Capture the cell that displays the provided text and extract its (x, y) central coordinate. 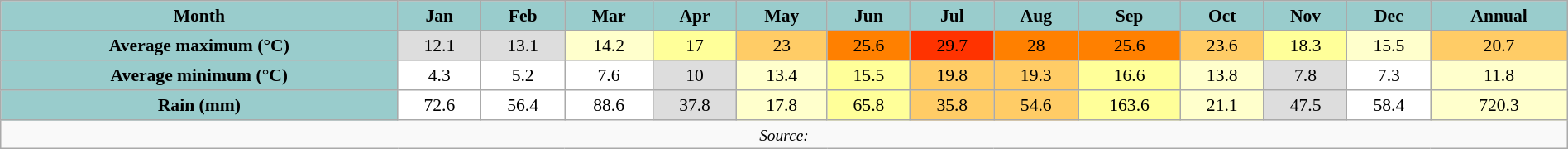
65.8 (868, 105)
Average minimum (°C) (199, 75)
720.3 (1499, 105)
19.3 (1036, 75)
Sep (1130, 16)
23.6 (1222, 46)
72.6 (440, 105)
7.8 (1305, 75)
4.3 (440, 75)
12.1 (440, 46)
17 (695, 46)
7.6 (609, 75)
16.6 (1130, 75)
Feb (523, 16)
Apr (695, 16)
7.3 (1389, 75)
37.8 (695, 105)
Oct (1222, 16)
Annual (1499, 16)
Source: (784, 134)
Month (199, 16)
Rain (mm) (199, 105)
13.1 (523, 46)
17.8 (782, 105)
20.7 (1499, 46)
58.4 (1389, 105)
21.1 (1222, 105)
13.8 (1222, 75)
29.7 (953, 46)
10 (695, 75)
Jun (868, 16)
88.6 (609, 105)
Jan (440, 16)
18.3 (1305, 46)
163.6 (1130, 105)
Jul (953, 16)
11.8 (1499, 75)
13.4 (782, 75)
Aug (1036, 16)
Average maximum (°C) (199, 46)
35.8 (953, 105)
47.5 (1305, 105)
5.2 (523, 75)
56.4 (523, 105)
54.6 (1036, 105)
Mar (609, 16)
19.8 (953, 75)
Dec (1389, 16)
May (782, 16)
14.2 (609, 46)
Nov (1305, 16)
23 (782, 46)
28 (1036, 46)
